For the text-containing cell, return its midpoint in [x, y] coordinate format. 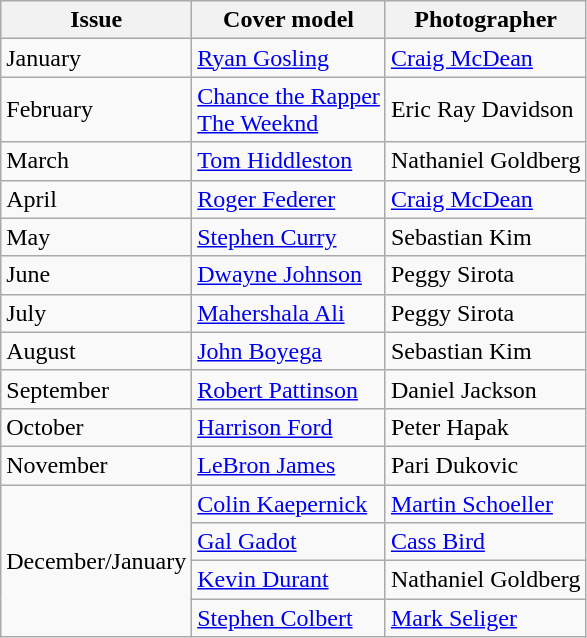
Dwayne Johnson [289, 275]
Mark Seliger [486, 618]
May [96, 237]
Stephen Curry [289, 237]
Harrison Ford [289, 427]
Cover model [289, 20]
Eric Ray Davidson [486, 110]
December/January [96, 560]
Cass Bird [486, 542]
Gal Gadot [289, 542]
Robert Pattinson [289, 389]
November [96, 465]
January [96, 58]
September [96, 389]
Stephen Colbert [289, 618]
Roger Federer [289, 199]
Photographer [486, 20]
Ryan Gosling [289, 58]
March [96, 161]
August [96, 351]
Peter Hapak [486, 427]
LeBron James [289, 465]
Daniel Jackson [486, 389]
Colin Kaepernick [289, 503]
July [96, 313]
June [96, 275]
Tom Hiddleston [289, 161]
Chance the RapperThe Weeknd [289, 110]
April [96, 199]
Issue [96, 20]
October [96, 427]
John Boyega [289, 351]
Kevin Durant [289, 580]
Pari Dukovic [486, 465]
Mahershala Ali [289, 313]
February [96, 110]
Martin Schoeller [486, 503]
